From the cell containing the given text, extract its center point as [X, Y] coordinate. 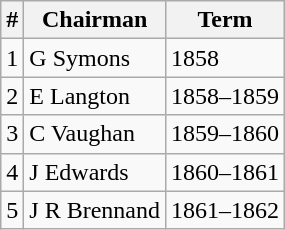
1861–1862 [226, 210]
1858 [226, 58]
J R Brennand [95, 210]
2 [12, 96]
C Vaughan [95, 134]
G Symons [95, 58]
1860–1861 [226, 172]
4 [12, 172]
Term [226, 20]
# [12, 20]
3 [12, 134]
1 [12, 58]
5 [12, 210]
1858–1859 [226, 96]
1859–1860 [226, 134]
Chairman [95, 20]
J Edwards [95, 172]
E Langton [95, 96]
